Extract the [X, Y] coordinate from the center of the cell holding the provided text.  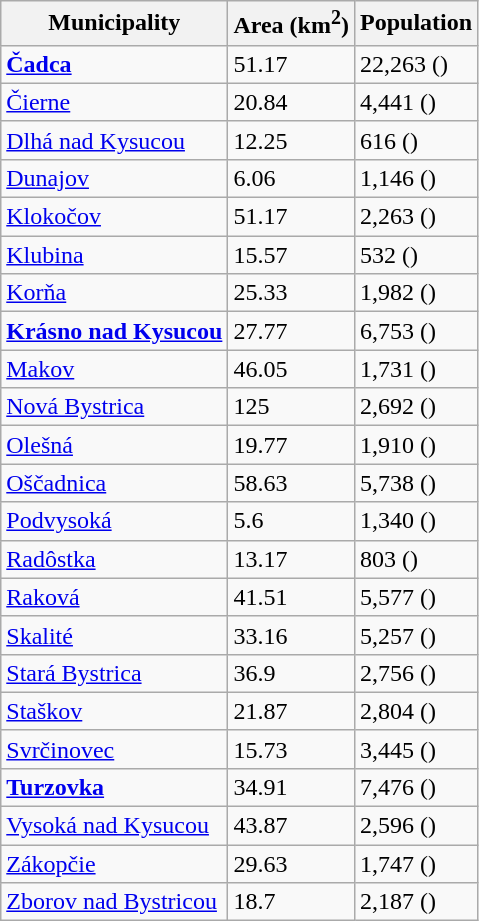
Čierne [114, 102]
5.6 [292, 521]
41.51 [292, 597]
4,441 () [416, 102]
2,804 () [416, 711]
1,731 () [416, 369]
1,910 () [416, 445]
1,747 () [416, 864]
13.17 [292, 559]
20.84 [292, 102]
19.77 [292, 445]
33.16 [292, 635]
25.33 [292, 293]
Staškov [114, 711]
Population [416, 24]
43.87 [292, 826]
Klokočov [114, 217]
5,577 () [416, 597]
Zborov nad Bystricou [114, 902]
Makov [114, 369]
Municipality [114, 24]
Korňa [114, 293]
Čadca [114, 64]
Klubina [114, 255]
Raková [114, 597]
Radôstka [114, 559]
Vysoká nad Kysucou [114, 826]
12.25 [292, 140]
125 [292, 407]
2,756 () [416, 673]
Zákopčie [114, 864]
Area (km2) [292, 24]
2,692 () [416, 407]
Nová Bystrica [114, 407]
3,445 () [416, 749]
Svrčinovec [114, 749]
1,982 () [416, 293]
18.7 [292, 902]
1,340 () [416, 521]
5,257 () [416, 635]
Skalité [114, 635]
15.57 [292, 255]
2,596 () [416, 826]
803 () [416, 559]
Stará Bystrica [114, 673]
46.05 [292, 369]
34.91 [292, 787]
6,753 () [416, 331]
Olešná [114, 445]
Podvysoká [114, 521]
Krásno nad Kysucou [114, 331]
29.63 [292, 864]
2,263 () [416, 217]
5,738 () [416, 483]
27.77 [292, 331]
1,146 () [416, 178]
6.06 [292, 178]
Oščadnica [114, 483]
15.73 [292, 749]
7,476 () [416, 787]
Dlhá nad Kysucou [114, 140]
22,263 () [416, 64]
36.9 [292, 673]
616 () [416, 140]
Turzovka [114, 787]
532 () [416, 255]
Dunajov [114, 178]
58.63 [292, 483]
21.87 [292, 711]
2,187 () [416, 902]
